Search for the cell housing the specified text and yield its [X, Y] center coordinate. 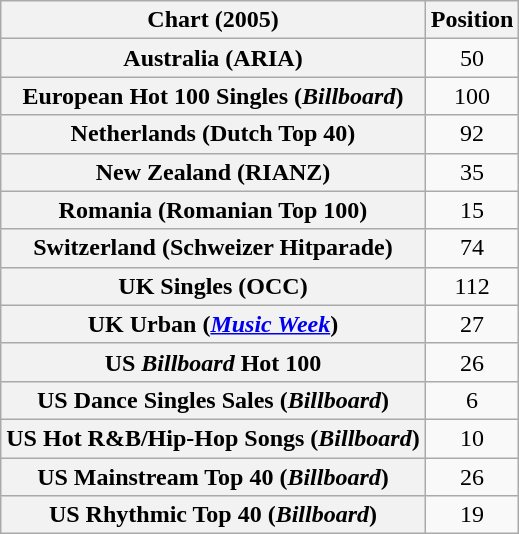
Romania (Romanian Top 100) [213, 210]
Netherlands (Dutch Top 40) [213, 134]
35 [472, 172]
UK Singles (OCC) [213, 286]
19 [472, 515]
US Dance Singles Sales (Billboard) [213, 400]
Position [472, 20]
100 [472, 96]
Australia (ARIA) [213, 58]
6 [472, 400]
US Hot R&B/Hip-Hop Songs (Billboard) [213, 438]
UK Urban (Music Week) [213, 324]
Switzerland (Schweizer Hitparade) [213, 248]
112 [472, 286]
74 [472, 248]
15 [472, 210]
European Hot 100 Singles (Billboard) [213, 96]
US Mainstream Top 40 (Billboard) [213, 477]
27 [472, 324]
10 [472, 438]
US Billboard Hot 100 [213, 362]
Chart (2005) [213, 20]
New Zealand (RIANZ) [213, 172]
US Rhythmic Top 40 (Billboard) [213, 515]
92 [472, 134]
50 [472, 58]
